Capture the cell that displays the provided text and extract its (X, Y) central coordinate. 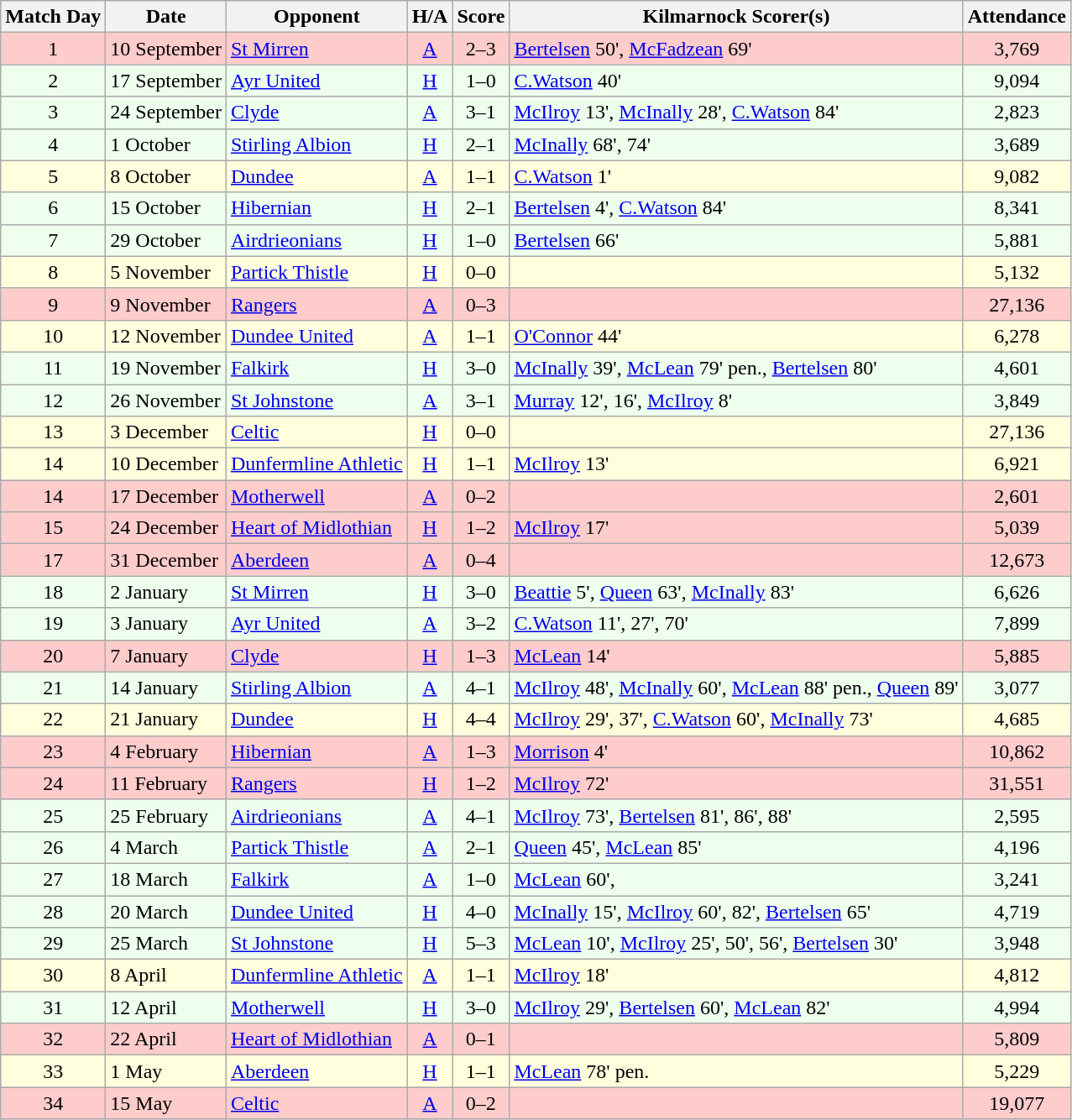
Score (481, 17)
33 (54, 1071)
McIlroy 13' (736, 464)
4 March (166, 847)
C.Watson 11', 27', 70' (736, 624)
2,595 (1017, 815)
28 (54, 911)
Match Day (54, 17)
17 September (166, 81)
2,823 (1017, 113)
0–4 (481, 560)
6 (54, 208)
11 (54, 368)
7 (54, 240)
17 December (166, 496)
Morrison 4' (736, 751)
6,278 (1017, 336)
31 December (166, 560)
30 (54, 976)
24 December (166, 528)
10 (54, 336)
5,132 (1017, 272)
5,809 (1017, 1039)
12 April (166, 1007)
1 October (166, 144)
22 April (166, 1039)
1 (54, 49)
H/A (430, 17)
8,341 (1017, 208)
15 October (166, 208)
5,229 (1017, 1071)
3,948 (1017, 944)
11 February (166, 783)
Bertelsen 50', McFadzean 69' (736, 49)
25 February (166, 815)
3 December (166, 432)
9 November (166, 304)
7,899 (1017, 624)
4,196 (1017, 847)
Opponent (316, 17)
3–2 (481, 624)
1 May (166, 1071)
8 April (166, 976)
32 (54, 1039)
2–3 (481, 49)
10,862 (1017, 751)
19,077 (1017, 1103)
Kilmarnock Scorer(s) (736, 17)
4–0 (481, 911)
25 March (166, 944)
5,881 (1017, 240)
19 November (166, 368)
25 (54, 815)
29 (54, 944)
27 (54, 879)
Bertelsen 4', C.Watson 84' (736, 208)
10 December (166, 464)
Queen 45', McLean 85' (736, 847)
10 September (166, 49)
2 January (166, 592)
22 (54, 720)
9,094 (1017, 81)
9 (54, 304)
6,626 (1017, 592)
4 February (166, 751)
12 (54, 400)
Beattie 5', Queen 63', McInally 83' (736, 592)
3,077 (1017, 688)
3 (54, 113)
McInally 15', McIlroy 60', 82', Bertelsen 65' (736, 911)
McIlroy 18' (736, 976)
2,601 (1017, 496)
18 (54, 592)
9,082 (1017, 176)
31,551 (1017, 783)
17 (54, 560)
4,685 (1017, 720)
12,673 (1017, 560)
4,601 (1017, 368)
Murray 12', 16', McIlroy 8' (736, 400)
34 (54, 1103)
5,885 (1017, 656)
4–4 (481, 720)
3,769 (1017, 49)
26 November (166, 400)
5 (54, 176)
McIlroy 17' (736, 528)
5–3 (481, 944)
McLean 14' (736, 656)
McIlroy 13', McInally 28', C.Watson 84' (736, 113)
Bertelsen 66' (736, 240)
21 January (166, 720)
19 (54, 624)
15 (54, 528)
4,994 (1017, 1007)
24 (54, 783)
McLean 10', McIlroy 25', 50', 56', Bertelsen 30' (736, 944)
McIlroy 73', Bertelsen 81', 86', 88' (736, 815)
Date (166, 17)
31 (54, 1007)
McInally 39', McLean 79' pen., Bertelsen 80' (736, 368)
McLean 78' pen. (736, 1071)
Attendance (1017, 17)
C.Watson 40' (736, 81)
20 March (166, 911)
29 October (166, 240)
13 (54, 432)
18 March (166, 879)
12 November (166, 336)
4,719 (1017, 911)
6,921 (1017, 464)
McIlroy 48', McInally 60', McLean 88' pen., Queen 89' (736, 688)
McLean 60', (736, 879)
McIlroy 29', Bertelsen 60', McLean 82' (736, 1007)
3 January (166, 624)
5,039 (1017, 528)
14 January (166, 688)
3,849 (1017, 400)
8 October (166, 176)
20 (54, 656)
0–3 (481, 304)
C.Watson 1' (736, 176)
O'Connor 44' (736, 336)
McInally 68', 74' (736, 144)
15 May (166, 1103)
26 (54, 847)
7 January (166, 656)
3,689 (1017, 144)
4 (54, 144)
McIlroy 29', 37', C.Watson 60', McInally 73' (736, 720)
0–1 (481, 1039)
2 (54, 81)
21 (54, 688)
McIlroy 72' (736, 783)
5 November (166, 272)
3,241 (1017, 879)
8 (54, 272)
4,812 (1017, 976)
23 (54, 751)
24 September (166, 113)
